Detect which cell encompasses the target text, then output its [X, Y] center coordinate. 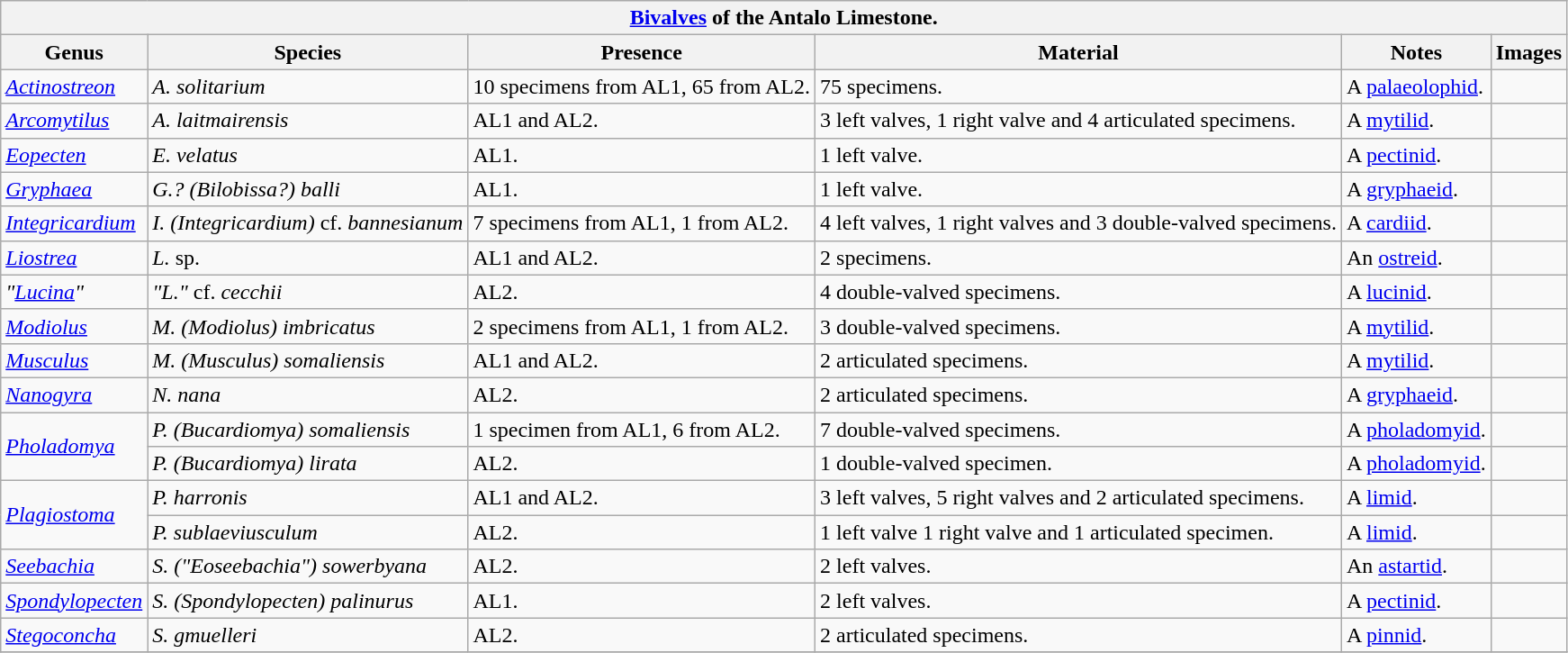
2 specimens from AL1, 1 from AL2. [642, 326]
Pholadomya [74, 447]
A palaeolophid. [1416, 86]
G.? (Bilobissa?) balli [308, 189]
3 double-valved specimens. [1078, 326]
Genus [74, 52]
Modiolus [74, 326]
P. (Bucardiomya) lirata [308, 464]
I. (Integricardium) cf. bannesianum [308, 223]
1 left valve 1 right valve and 1 articulated specimen. [1078, 532]
L. sp. [308, 258]
Spondylopecten [74, 601]
M. (Modiolus) imbricatus [308, 326]
Stegoconcha [74, 635]
A pinnid. [1416, 635]
7 specimens from AL1, 1 from AL2. [642, 223]
Arcomytilus [74, 121]
Plagiostoma [74, 515]
1 double-valved specimen. [1078, 464]
Musculus [74, 360]
N. nana [308, 395]
10 specimens from AL1, 65 from AL2. [642, 86]
S. (Spondylopecten) palinurus [308, 601]
S. gmuelleri [308, 635]
3 left valves, 5 right valves and 2 articulated specimens. [1078, 498]
A cardiid. [1416, 223]
Images [1528, 52]
Species [308, 52]
A lucinid. [1416, 292]
P. sublaeviusculum [308, 532]
7 double-valved specimens. [1078, 430]
75 specimens. [1078, 86]
P. (Bucardiomya) somaliensis [308, 430]
Bivalves of the Antalo Limestone. [784, 18]
Presence [642, 52]
An astartid. [1416, 567]
Notes [1416, 52]
1 specimen from AL1, 6 from AL2. [642, 430]
Actinostreon [74, 86]
Material [1078, 52]
Liostrea [74, 258]
S. ("Eoseebachia") sowerbyana [308, 567]
An ostreid. [1416, 258]
"Lucina" [74, 292]
Seebachia [74, 567]
Nanogyra [74, 395]
3 left valves, 1 right valve and 4 articulated specimens. [1078, 121]
P. harronis [308, 498]
2 specimens. [1078, 258]
Gryphaea [74, 189]
A. laitmairensis [308, 121]
E. velatus [308, 155]
M. (Musculus) somaliensis [308, 360]
4 double-valved specimens. [1078, 292]
Eopecten [74, 155]
4 left valves, 1 right valves and 3 double-valved specimens. [1078, 223]
Integricardium [74, 223]
"L." cf. cecchii [308, 292]
A. solitarium [308, 86]
